Return the (X, Y) coordinate for the center point of the cell that contains the specified text.  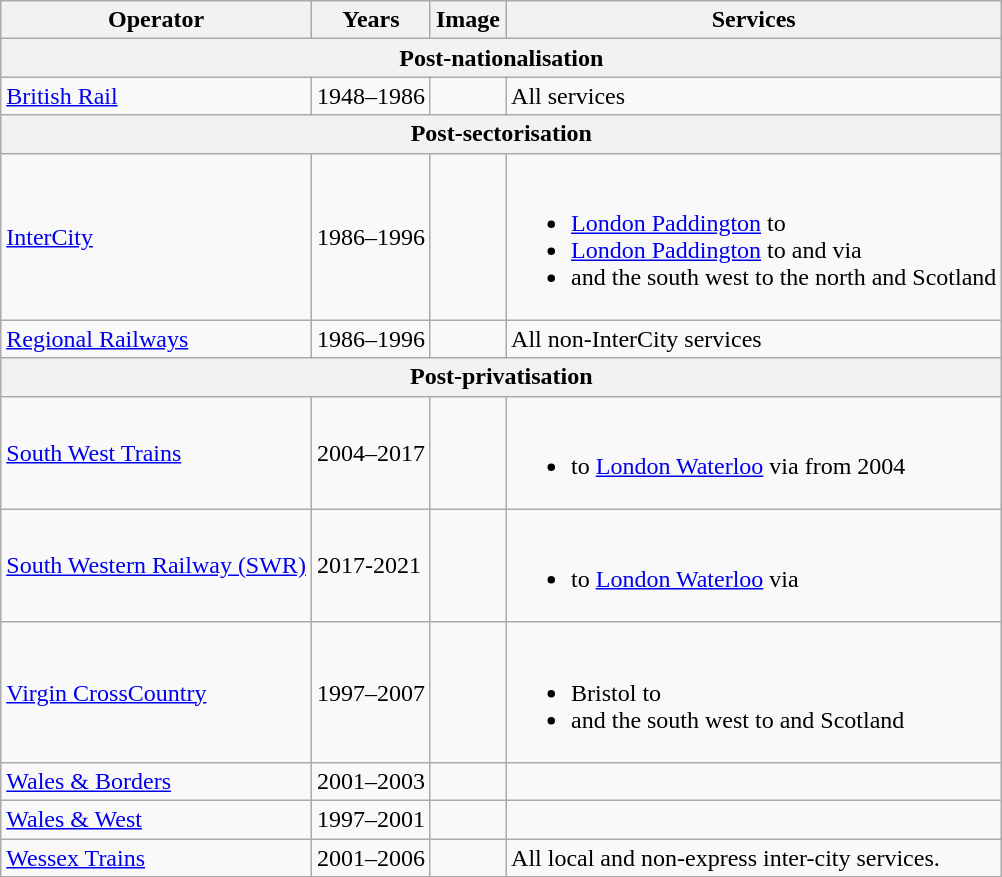
Post-nationalisation (502, 58)
1948–1986 (370, 96)
All local and non-express inter-city services. (754, 857)
Post-privatisation (502, 377)
1997–2007 (370, 692)
Services (754, 20)
South West Trains (156, 452)
InterCity (156, 236)
Operator (156, 20)
British Rail (156, 96)
Wales & West (156, 819)
Wales & Borders (156, 781)
Image (468, 20)
South Western Railway (SWR) (156, 566)
1997–2001 (370, 819)
to London Waterloo via (754, 566)
2004–2017 (370, 452)
Post-sectorisation (502, 134)
to London Waterloo via from 2004 (754, 452)
All non-InterCity services (754, 339)
Regional Railways (156, 339)
Years (370, 20)
Wessex Trains (156, 857)
Virgin CrossCountry (156, 692)
2001–2006 (370, 857)
2017-2021 (370, 566)
2001–2003 (370, 781)
All services (754, 96)
London Paddington to London Paddington to and via and the south west to the north and Scotland (754, 236)
Bristol to and the south west to and Scotland (754, 692)
